Find where the given text appears and provide that cell's center as [x, y] coordinate. 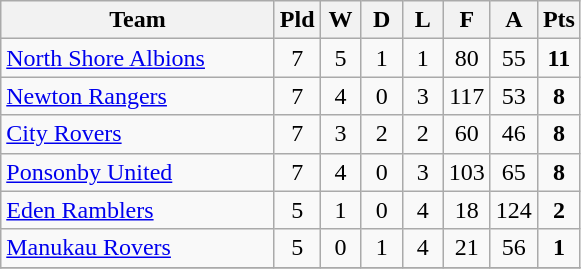
117 [466, 96]
21 [466, 248]
City Rovers [138, 134]
D [382, 20]
18 [466, 210]
80 [466, 58]
Manukau Rovers [138, 248]
North Shore Albions [138, 58]
11 [558, 58]
53 [514, 96]
Newton Rangers [138, 96]
60 [466, 134]
Pld [297, 20]
103 [466, 172]
F [466, 20]
65 [514, 172]
56 [514, 248]
55 [514, 58]
A [514, 20]
Eden Ramblers [138, 210]
L [422, 20]
Pts [558, 20]
Ponsonby United [138, 172]
W [340, 20]
124 [514, 210]
Team [138, 20]
46 [514, 134]
